For the text-containing cell, return its midpoint in (x, y) coordinate format. 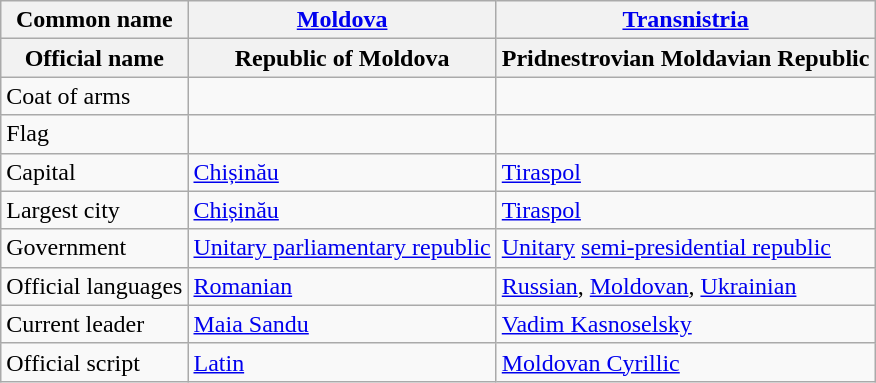
Moldova (342, 20)
Maia Sandu (342, 324)
Official script (94, 362)
Official languages (94, 286)
Russian, Moldovan, Ukrainian (686, 286)
Republic of Moldova (342, 58)
Flag (94, 134)
Common name (94, 20)
Vadim Kasnoselsky (686, 324)
Government (94, 248)
Unitary semi-presidential republic (686, 248)
Official name (94, 58)
Moldovan Cyrillic (686, 362)
Unitary parliamentary republic (342, 248)
Coat of arms (94, 96)
Latin (342, 362)
Largest city (94, 210)
Current leader (94, 324)
Capital (94, 172)
Transnistria (686, 20)
Pridnestrovian Moldavian Republic (686, 58)
Romanian (342, 286)
